Provide the [X, Y] coordinate of the cell's center where the given text is located.  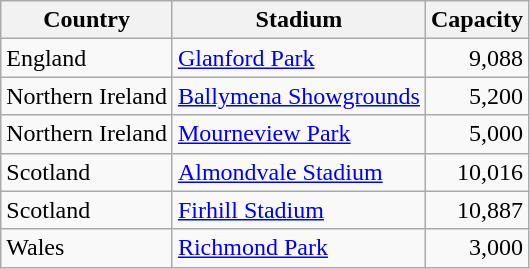
Capacity [476, 20]
3,000 [476, 248]
10,016 [476, 172]
5,200 [476, 96]
5,000 [476, 134]
Wales [87, 248]
Ballymena Showgrounds [298, 96]
Mourneview Park [298, 134]
England [87, 58]
9,088 [476, 58]
Richmond Park [298, 248]
Stadium [298, 20]
Almondvale Stadium [298, 172]
Firhill Stadium [298, 210]
10,887 [476, 210]
Country [87, 20]
Glanford Park [298, 58]
